Provide the (X, Y) coordinate of the cell's center where the given text is located.  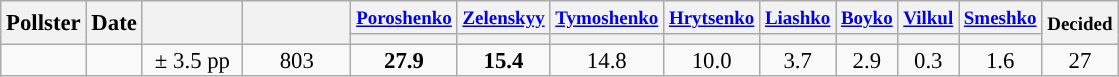
Liashko (798, 18)
Date (114, 23)
15.4 (504, 61)
14.8 (607, 61)
± 3.5 pp (192, 61)
Boyko (867, 18)
Decided (1080, 23)
0.3 (928, 61)
27.9 (404, 61)
10.0 (712, 61)
Tymoshenko (607, 18)
803 (297, 61)
Smeshko (1000, 18)
27 (1080, 61)
Hrytsenko (712, 18)
Vilkul (928, 18)
2.9 (867, 61)
3.7 (798, 61)
Zelenskyy (504, 18)
1.6 (1000, 61)
Poroshenko (404, 18)
Pollster (44, 23)
